Scan for the cell matching the given text and deliver its [X, Y] coordinate at center. 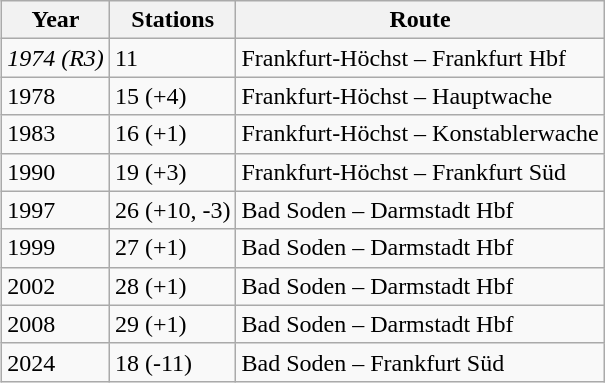
2002 [56, 286]
1978 [56, 96]
1974 (R3) [56, 58]
2008 [56, 324]
Bad Soden – Frankfurt Süd [420, 362]
11 [172, 58]
19 (+3) [172, 172]
1983 [56, 134]
Year [56, 20]
28 (+1) [172, 286]
2024 [56, 362]
1990 [56, 172]
Route [420, 20]
Frankfurt-Höchst – Frankfurt Süd [420, 172]
Frankfurt-Höchst – Frankfurt Hbf [420, 58]
Stations [172, 20]
1999 [56, 248]
Frankfurt-Höchst – Hauptwache [420, 96]
Frankfurt-Höchst – Konstablerwache [420, 134]
26 (+10, -3) [172, 210]
29 (+1) [172, 324]
15 (+4) [172, 96]
16 (+1) [172, 134]
27 (+1) [172, 248]
18 (-11) [172, 362]
1997 [56, 210]
